Detect which cell encompasses the target text, then output its (x, y) center coordinate. 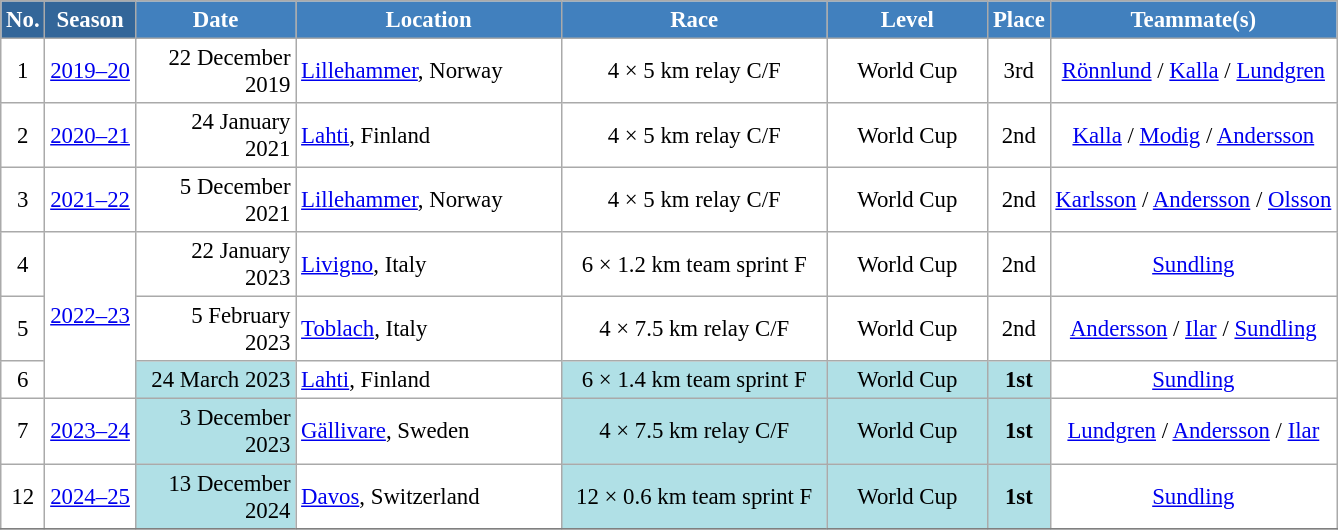
6 × 1.2 km team sprint F (694, 264)
2020–21 (90, 136)
Location (429, 20)
3rd (1019, 72)
2022–23 (90, 316)
6 × 1.4 km team sprint F (694, 381)
Race (694, 20)
2023–24 (90, 432)
Lundgren / Andersson / Ilar (1194, 432)
Rönnlund / Kalla / Lundgren (1194, 72)
Karlsson / Andersson / Olsson (1194, 200)
5 (23, 330)
5 February 2023 (216, 330)
5 December 2021 (216, 200)
4 (23, 264)
22 December 2019 (216, 72)
2019–20 (90, 72)
22 January 2023 (216, 264)
Toblach, Italy (429, 330)
Andersson / Ilar / Sundling (1194, 330)
2 (23, 136)
Place (1019, 20)
Kalla / Modig / Andersson (1194, 136)
Gällivare, Sweden (429, 432)
2021–22 (90, 200)
3 December 2023 (216, 432)
24 January 2021 (216, 136)
Teammate(s) (1194, 20)
Date (216, 20)
Season (90, 20)
7 (23, 432)
12 × 0.6 km team sprint F (694, 496)
12 (23, 496)
Level (908, 20)
6 (23, 381)
2024–25 (90, 496)
1 (23, 72)
3 (23, 200)
Livigno, Italy (429, 264)
No. (23, 20)
Davos, Switzerland (429, 496)
13 December 2024 (216, 496)
24 March 2023 (216, 381)
